Extract the [x, y] coordinate from the center of the cell holding the provided text.  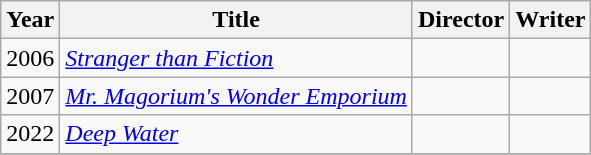
Writer [550, 20]
2022 [30, 134]
Deep Water [236, 134]
Director [460, 20]
Stranger than Fiction [236, 58]
Title [236, 20]
Mr. Magorium's Wonder Emporium [236, 96]
2007 [30, 96]
Year [30, 20]
2006 [30, 58]
